Identify which cell holds the provided text, then report its [X, Y] central coordinate. 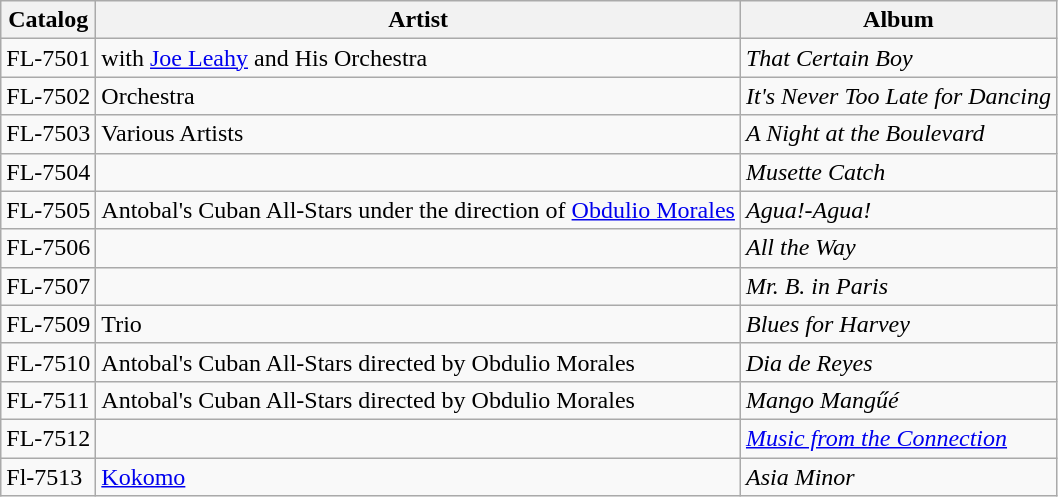
FL-7506 [48, 248]
FL-7512 [48, 438]
Dia de Reyes [898, 362]
FL-7502 [48, 96]
That Certain Boy [898, 58]
Artist [418, 20]
All the Way [898, 248]
Musette Catch [898, 172]
FL-7501 [48, 58]
Album [898, 20]
Antobal's Cuban All-Stars under the direction of Obdulio Morales [418, 210]
Trio [418, 324]
It's Never Too Late for Dancing [898, 96]
Blues for Harvey [898, 324]
Mr. B. in Paris [898, 286]
Various Artists [418, 134]
FL-7505 [48, 210]
FL-7509 [48, 324]
Orchestra [418, 96]
Agua!-Agua! [898, 210]
Kokomo [418, 477]
with Joe Leahy and His Orchestra [418, 58]
FL-7507 [48, 286]
Catalog [48, 20]
FL-7510 [48, 362]
Music from the Connection [898, 438]
Fl-7513 [48, 477]
Asia Minor [898, 477]
A Night at the Boulevard [898, 134]
FL-7504 [48, 172]
FL-7511 [48, 400]
FL-7503 [48, 134]
Mango Mangűé [898, 400]
